Determine the [X, Y] coordinate at the center of the cell enclosing the given text.  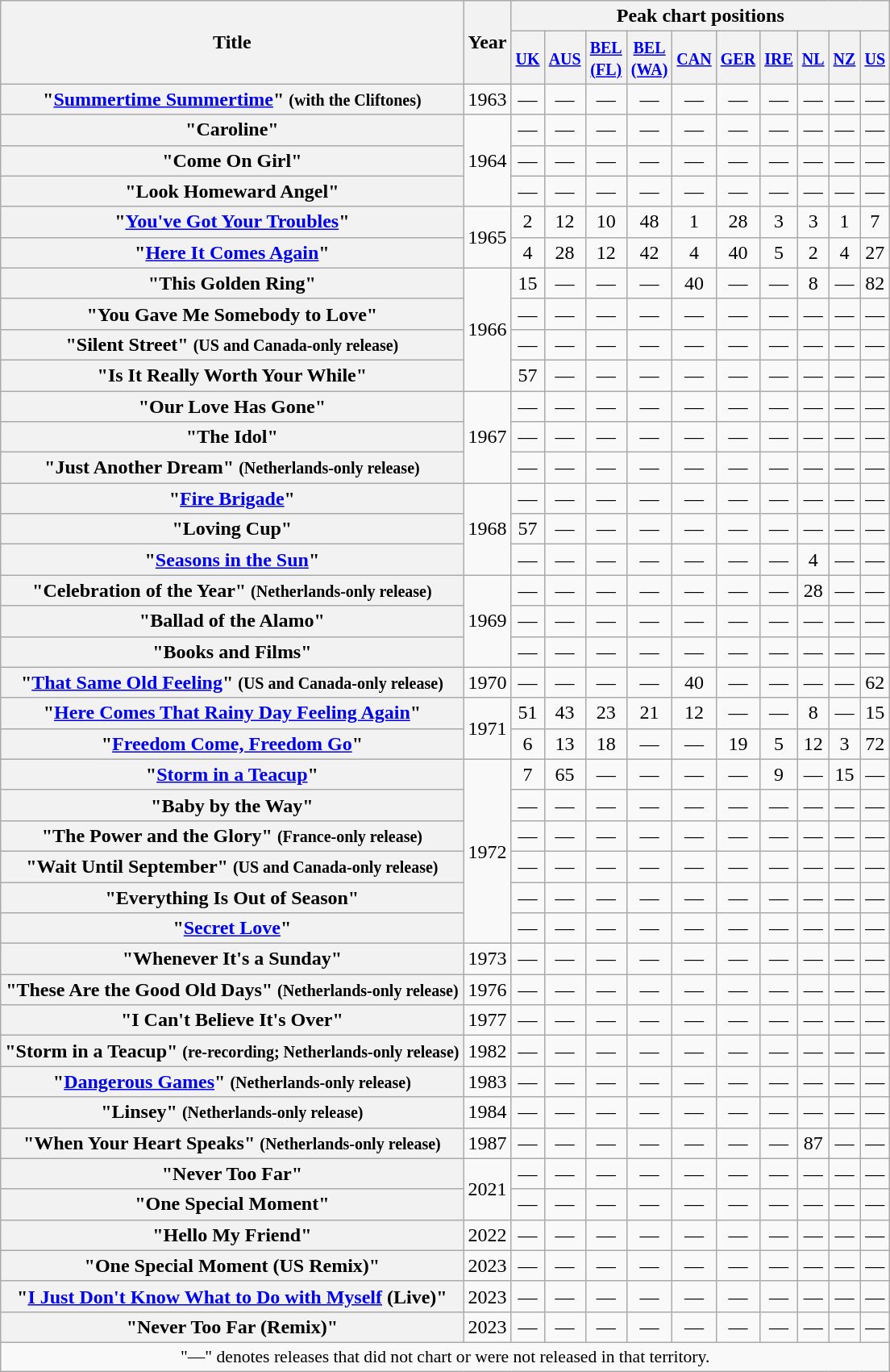
"Everything Is Out of Season" [232, 898]
21 [650, 713]
1967 [487, 436]
27 [875, 252]
"Celebration of the Year" (Netherlands-only release) [232, 590]
1984 [487, 1112]
1982 [487, 1051]
Title [232, 42]
"That Same Old Feeling" (US and Canada-only release) [232, 682]
1973 [487, 959]
43 [564, 713]
"Caroline" [232, 130]
"Seasons in the Sun" [232, 560]
"Books and Films" [232, 652]
82 [875, 283]
"This Golden Ring" [232, 283]
87 [813, 1143]
"Here Comes That Rainy Day Feeling Again" [232, 713]
"These Are the Good Old Days" (Netherlands-only release) [232, 990]
"Baby by the Way" [232, 805]
65 [564, 774]
1970 [487, 682]
US [875, 58]
Year [487, 42]
72 [875, 744]
"Never Too Far (Remix)" [232, 1327]
"Hello My Friend" [232, 1235]
2021 [487, 1189]
"Wait Until September" (US and Canada-only release) [232, 866]
"Storm in a Teacup" [232, 774]
1965 [487, 237]
Peak chart positions [701, 16]
"The Idol" [232, 437]
18 [606, 744]
"Loving Cup" [232, 529]
"Just Another Dream" (Netherlands-only release) [232, 468]
"Here It Comes Again" [232, 252]
"Dangerous Games" (Netherlands-only release) [232, 1082]
"Storm in a Teacup" (re-recording; Netherlands-only release) [232, 1051]
"I Just Don't Know What to Do with Myself (Live)" [232, 1296]
NZ [845, 58]
"Linsey" (Netherlands-only release) [232, 1112]
48 [650, 222]
UK [527, 58]
CAN [694, 58]
"One Special Moment (US Remix)" [232, 1266]
10 [606, 222]
"Secret Love" [232, 928]
AUS [564, 58]
1969 [487, 621]
GER [738, 58]
1976 [487, 990]
42 [650, 252]
"Silent Street" (US and Canada-only release) [232, 344]
"Is It Really Worth Your While" [232, 375]
"The Power and the Glory" (France-only release) [232, 836]
"Whenever It's a Sunday" [232, 959]
6 [527, 744]
1983 [487, 1082]
23 [606, 713]
"I Can't Believe It's Over" [232, 1020]
NL [813, 58]
"Come On Girl" [232, 161]
2022 [487, 1235]
"—" denotes releases that did not chart or were not released in that territory. [445, 1357]
"Summertime Summertime" (with the Cliftones) [232, 99]
"Look Homeward Angel" [232, 191]
"Our Love Has Gone" [232, 406]
13 [564, 744]
"Ballad of the Alamo" [232, 621]
1963 [487, 99]
1977 [487, 1020]
51 [527, 713]
IRE [779, 58]
"One Special Moment" [232, 1204]
62 [875, 682]
19 [738, 744]
1972 [487, 851]
1987 [487, 1143]
1971 [487, 728]
"You've Got Your Troubles" [232, 222]
1964 [487, 161]
9 [779, 774]
1968 [487, 529]
"You Gave Me Somebody to Love" [232, 314]
1966 [487, 329]
"Never Too Far" [232, 1174]
BEL(FL) [606, 58]
"Fire Brigade" [232, 498]
BEL(WA) [650, 58]
"Freedom Come, Freedom Go" [232, 744]
"When Your Heart Speaks" (Netherlands-only release) [232, 1143]
